Capture the cell that displays the provided text and extract its (x, y) central coordinate. 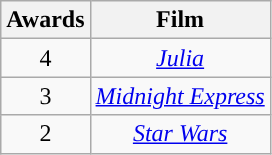
2 (46, 134)
Film (180, 20)
3 (46, 96)
Midnight Express (180, 96)
Awards (46, 20)
Star Wars (180, 134)
4 (46, 58)
Julia (180, 58)
